Capture the cell that displays the provided text and extract its [x, y] central coordinate. 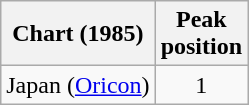
Chart (1985) [78, 34]
1 [201, 85]
Peakposition [201, 34]
Japan (Oricon) [78, 85]
